Extract the (x, y) coordinate from the center of the cell holding the provided text.  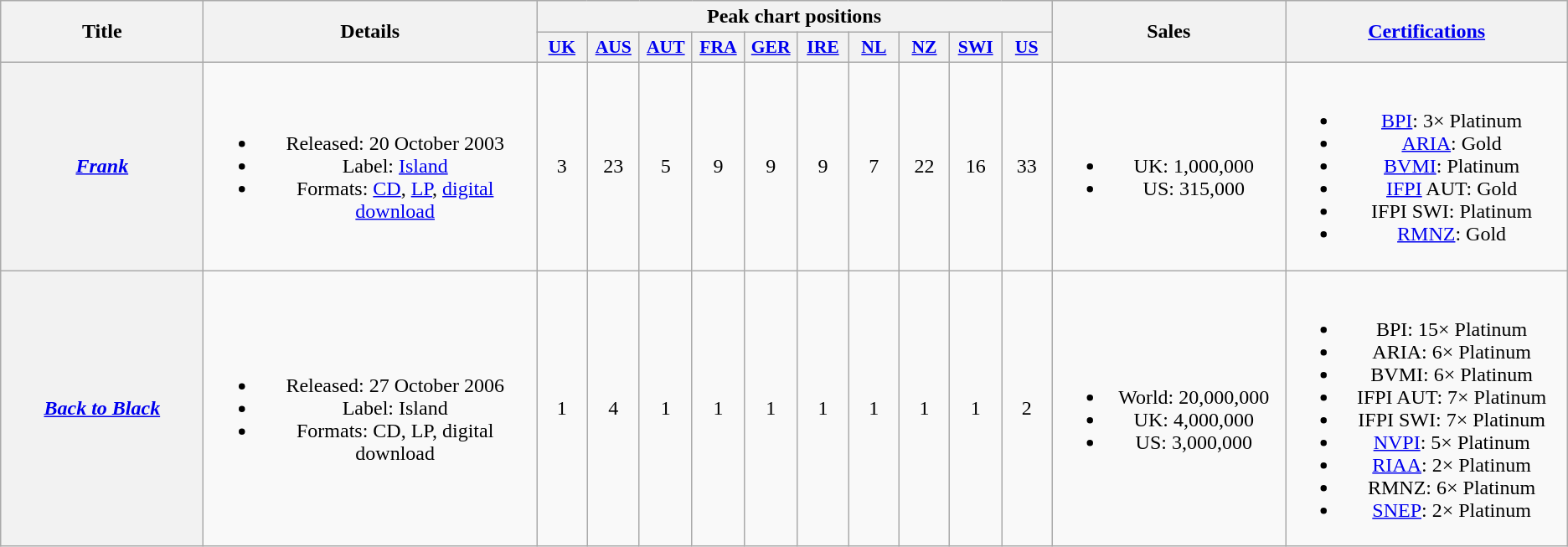
7 (874, 166)
SWI (976, 48)
World: 20,000,000UK: 4,000,000US: 3,000,000 (1169, 407)
Peak chart positions (794, 17)
Details (370, 32)
22 (924, 166)
Frank (102, 166)
5 (665, 166)
Released: 20 October 2003Label: IslandFormats: CD, LP, digital download (370, 166)
23 (613, 166)
16 (976, 166)
33 (1027, 166)
NL (874, 48)
UK (563, 48)
Back to Black (102, 407)
3 (563, 166)
AUT (665, 48)
UK: 1,000,000US: 315,000 (1169, 166)
AUS (613, 48)
2 (1027, 407)
4 (613, 407)
Sales (1169, 32)
Title (102, 32)
Released: 27 October 2006Label: IslandFormats: CD, LP, digital download (370, 407)
FRA (719, 48)
NZ (924, 48)
IRE (823, 48)
US (1027, 48)
GER (771, 48)
Certifications (1426, 32)
BPI: 3× PlatinumARIA: GoldBVMI: PlatinumIFPI AUT: GoldIFPI SWI: PlatinumRMNZ: Gold (1426, 166)
